Provide the (X, Y) coordinate of the cell's center where the given text is located.  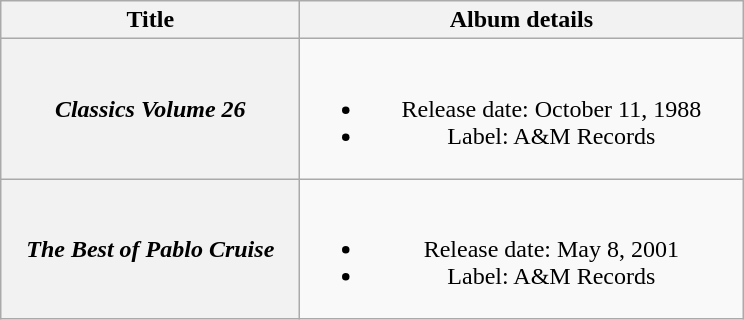
Classics Volume 26 (150, 109)
Release date: October 11, 1988Label: A&M Records (522, 109)
Title (150, 20)
The Best of Pablo Cruise (150, 249)
Release date: May 8, 2001Label: A&M Records (522, 249)
Album details (522, 20)
